Provide the [x, y] coordinate of the cell's center where the given text is located.  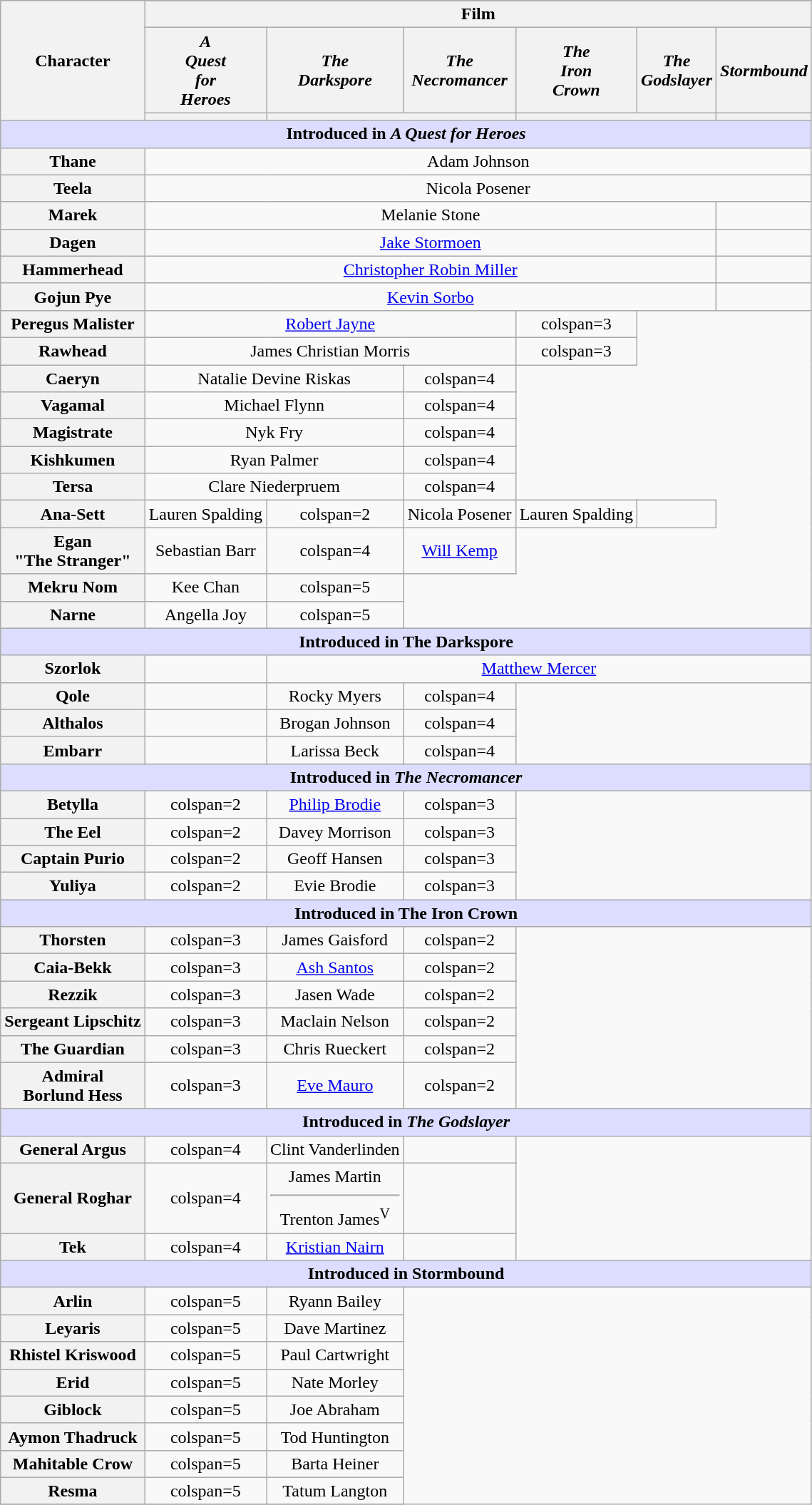
Betylla [73, 804]
Tod Huntington [335, 1437]
TheDarkspore [335, 70]
Hammerhead [73, 269]
Introduced in The Iron Crown [406, 913]
Gojun Pye [73, 297]
Qole [73, 696]
Peregus Malister [73, 324]
Evie Brodie [335, 886]
TheGodslayer [677, 70]
Rocky Myers [335, 696]
Natalie Devine Riskas [274, 379]
Althalos [73, 723]
Geoff Hansen [335, 859]
Caeryn [73, 379]
Dave Martinez [335, 1328]
Will Kemp [459, 550]
Rezzik [73, 995]
Teela [73, 188]
Dagen [73, 242]
Maclain Nelson [335, 1022]
Matthew Mercer [539, 669]
Character [73, 61]
Giblock [73, 1409]
AdmiralBorlund Hess [73, 1085]
Vagamal [73, 406]
Erid [73, 1382]
Joe Abraham [335, 1409]
Angella Joy [205, 615]
Introduced in The Necromancer [406, 777]
Robert Jayne [330, 324]
Narne [73, 615]
Egan"The Stranger" [73, 550]
Stormbound [764, 70]
Melanie Stone [431, 215]
Adam Johnson [478, 161]
Introduced in A Quest for Heroes [406, 134]
Tersa [73, 487]
Aymon Thadruck [73, 1437]
Sebastian Barr [205, 550]
Caia-Bekk [73, 967]
Captain Purio [73, 859]
Introduced in Stormbound [406, 1274]
James MartinTrenton JamesV [335, 1198]
Tatum Langton [335, 1491]
Barta Heiner [335, 1464]
Rawhead [73, 351]
James Christian Morris [330, 351]
Clare Niederpruem [274, 487]
Davey Morrison [335, 832]
Ryan Palmer [274, 460]
Leyaris [73, 1328]
TheIronCrown [576, 70]
Embarr [73, 750]
TheNecromancer [459, 70]
Ash Santos [335, 967]
Mahitable Crow [73, 1464]
Kee Chan [205, 587]
Paul Cartwright [335, 1355]
General Roghar [73, 1198]
Ana-Sett [73, 514]
Film [478, 14]
Clint Vanderlinden [335, 1149]
Sergeant Lipschitz [73, 1022]
Brogan Johnson [335, 723]
Magistrate [73, 433]
Resma [73, 1491]
Ryann Bailey [335, 1301]
Arlin [73, 1301]
Marek [73, 215]
Kishkumen [73, 460]
Nyk Fry [274, 433]
Introduced in The Darkspore [406, 642]
Tek [73, 1247]
Eve Mauro [335, 1085]
Jasen Wade [335, 995]
Michael Flynn [274, 406]
Jake Stormoen [431, 242]
AQuestforHeroes [205, 70]
Yuliya [73, 886]
General Argus [73, 1149]
Thane [73, 161]
James Gaisford [335, 940]
Larissa Beck [335, 750]
Kristian Nairn [335, 1247]
Kevin Sorbo [431, 297]
Thorsten [73, 940]
The Guardian [73, 1049]
Christopher Robin Miller [431, 269]
Philip Brodie [335, 804]
Nate Morley [335, 1382]
Rhistel Kriswood [73, 1355]
Szorlok [73, 669]
Chris Rueckert [335, 1049]
Introduced in The Godslayer [406, 1122]
The Eel [73, 832]
Mekru Nom [73, 587]
